Identify which cell holds the provided text, then report its [X, Y] central coordinate. 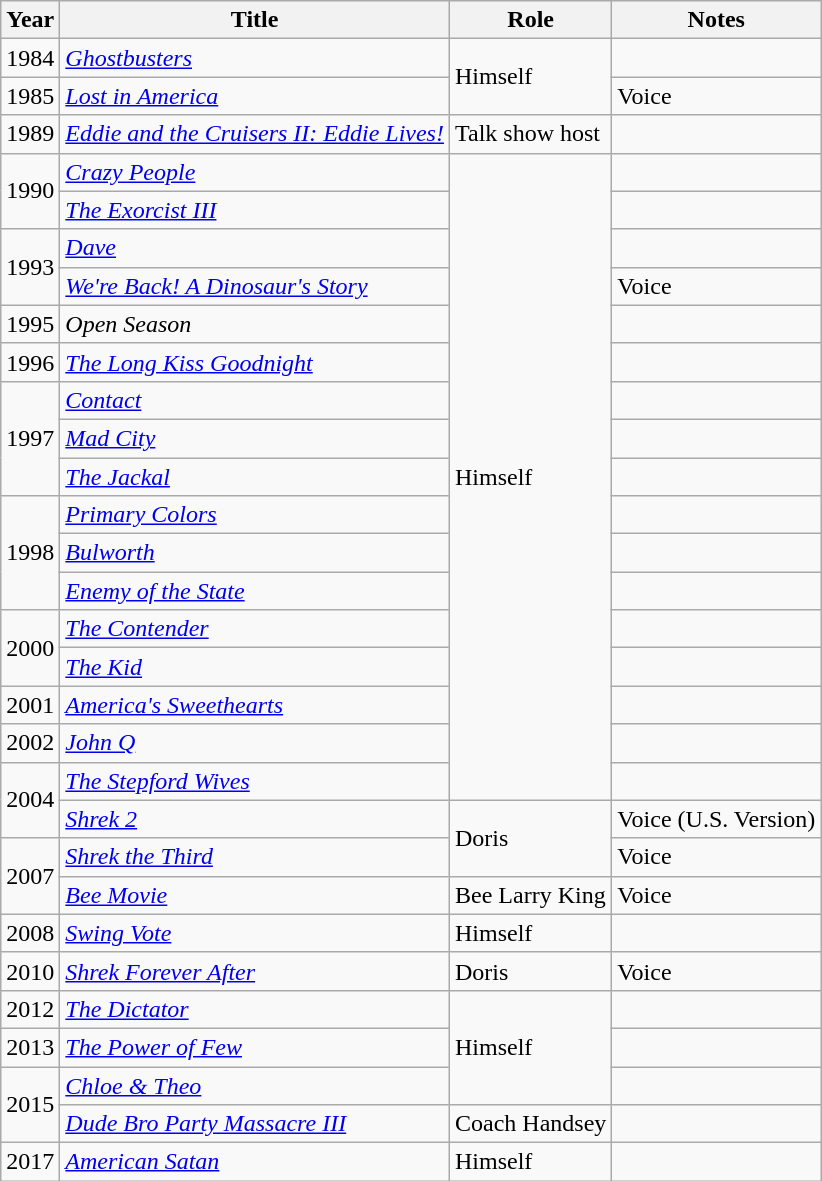
Bee Movie [255, 895]
2010 [30, 971]
2015 [30, 1104]
1985 [30, 96]
Swing Vote [255, 933]
American Satan [255, 1162]
1990 [30, 191]
2007 [30, 876]
John Q [255, 743]
1984 [30, 58]
2008 [30, 933]
2002 [30, 743]
The Exorcist III [255, 210]
1998 [30, 553]
We're Back! A Dinosaur's Story [255, 286]
2001 [30, 705]
Shrek the Third [255, 857]
Eddie and the Cruisers II: Eddie Lives! [255, 134]
Lost in America [255, 96]
Ghostbusters [255, 58]
Dude Bro Party Massacre III [255, 1124]
Open Season [255, 324]
1993 [30, 267]
Contact [255, 400]
The Power of Few [255, 1047]
Voice (U.S. Version) [716, 819]
2012 [30, 1009]
The Contender [255, 629]
Coach Handsey [530, 1124]
2004 [30, 800]
Enemy of the State [255, 591]
The Long Kiss Goodnight [255, 362]
1989 [30, 134]
Talk show host [530, 134]
2000 [30, 648]
Primary Colors [255, 515]
Shrek 2 [255, 819]
The Jackal [255, 477]
1997 [30, 438]
Crazy People [255, 172]
Title [255, 20]
Mad City [255, 438]
The Stepford Wives [255, 781]
2013 [30, 1047]
Bee Larry King [530, 895]
2017 [30, 1162]
The Kid [255, 667]
Shrek Forever After [255, 971]
Year [30, 20]
Role [530, 20]
Notes [716, 20]
1996 [30, 362]
The Dictator [255, 1009]
Bulworth [255, 553]
Chloe & Theo [255, 1085]
Dave [255, 248]
America's Sweethearts [255, 705]
1995 [30, 324]
